Output the [x, y] coordinate of the center of the cell containing the given text.  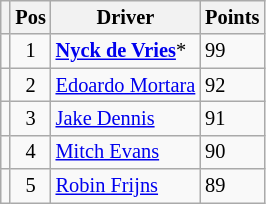
2 [30, 85]
Nyck de Vries* [126, 51]
Mitch Evans [126, 152]
Robin Frijns [126, 186]
89 [232, 186]
1 [30, 51]
Points [232, 17]
Jake Dennis [126, 118]
91 [232, 118]
4 [30, 152]
3 [30, 118]
90 [232, 152]
5 [30, 186]
Driver [126, 17]
Pos [30, 17]
99 [232, 51]
Edoardo Mortara [126, 85]
92 [232, 85]
